Determine the [X, Y] coordinate at the center of the cell enclosing the given text.  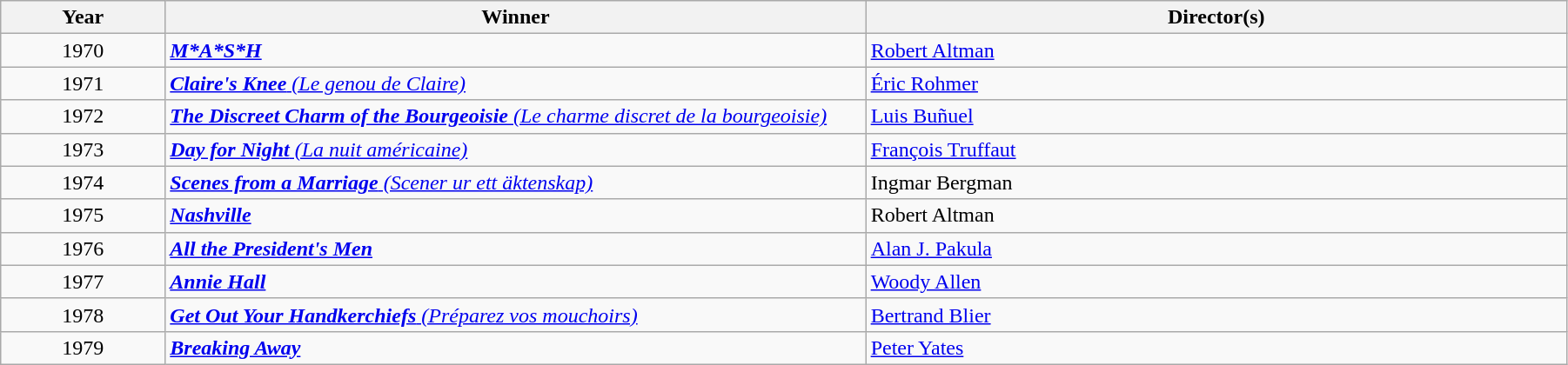
The Discreet Charm of the Bourgeoisie (Le charme discret de la bourgeoisie) [515, 116]
Bertrand Blier [1216, 315]
Éric Rohmer [1216, 83]
Annie Hall [515, 282]
1979 [84, 348]
1976 [84, 249]
Breaking Away [515, 348]
M*A*S*H [515, 50]
Year [84, 17]
Day for Night (La nuit américaine) [515, 149]
Winner [515, 17]
1974 [84, 182]
Nashville [515, 216]
Alan J. Pakula [1216, 249]
1975 [84, 216]
All the President's Men [515, 249]
1970 [84, 50]
1972 [84, 116]
Claire's Knee (Le genou de Claire) [515, 83]
Peter Yates [1216, 348]
Ingmar Bergman [1216, 182]
Woody Allen [1216, 282]
Get Out Your Handkerchiefs (Préparez vos mouchoirs) [515, 315]
1973 [84, 149]
1978 [84, 315]
Luis Buñuel [1216, 116]
François Truffaut [1216, 149]
Director(s) [1216, 17]
Scenes from a Marriage (Scener ur ett äktenskap) [515, 182]
1977 [84, 282]
1971 [84, 83]
